Detect which cell encompasses the target text, then output its (x, y) center coordinate. 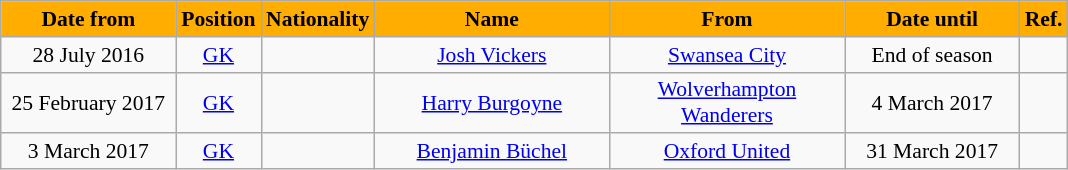
Date until (932, 19)
Oxford United (726, 152)
Nationality (318, 19)
Harry Burgoyne (492, 102)
Ref. (1044, 19)
4 March 2017 (932, 102)
28 July 2016 (88, 55)
Wolverhampton Wanderers (726, 102)
From (726, 19)
Josh Vickers (492, 55)
Swansea City (726, 55)
Position (218, 19)
25 February 2017 (88, 102)
3 March 2017 (88, 152)
Name (492, 19)
31 March 2017 (932, 152)
Date from (88, 19)
End of season (932, 55)
Benjamin Büchel (492, 152)
